Extract the (x, y) coordinate from the center of the cell holding the provided text.  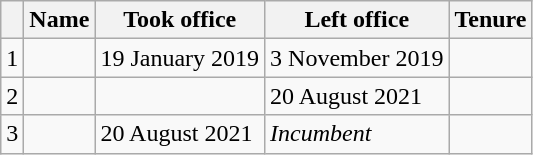
2 (12, 96)
1 (12, 58)
Tenure (490, 20)
Name (60, 20)
19 January 2019 (180, 58)
Took office (180, 20)
Left office (357, 20)
3 November 2019 (357, 58)
3 (12, 134)
Incumbent (357, 134)
